Scan for the cell matching the given text and deliver its [X, Y] coordinate at center. 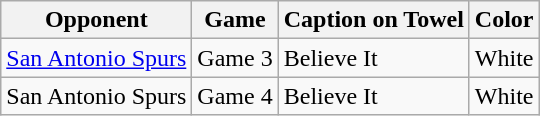
Game 3 [235, 58]
Opponent [96, 20]
Caption on Towel [374, 20]
Color [504, 20]
Game [235, 20]
Game 4 [235, 96]
